Capture the cell that displays the provided text and extract its (X, Y) central coordinate. 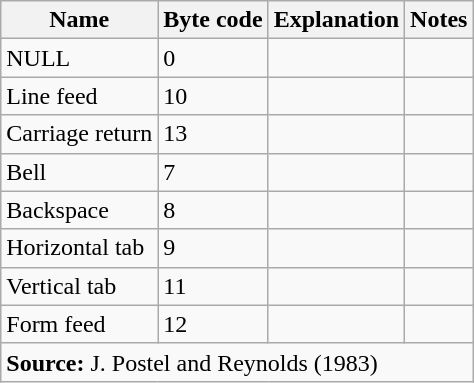
Carriage return (80, 134)
Backspace (80, 210)
0 (213, 58)
Bell (80, 172)
7 (213, 172)
10 (213, 96)
Byte code (213, 20)
NULL (80, 58)
Source: J. Postel and Reynolds (1983) (237, 362)
11 (213, 286)
Horizontal tab (80, 248)
8 (213, 210)
Vertical tab (80, 286)
9 (213, 248)
Line feed (80, 96)
Form feed (80, 324)
Notes (439, 20)
Explanation (336, 20)
13 (213, 134)
Name (80, 20)
12 (213, 324)
